Scan for the cell matching the given text and deliver its [X, Y] coordinate at center. 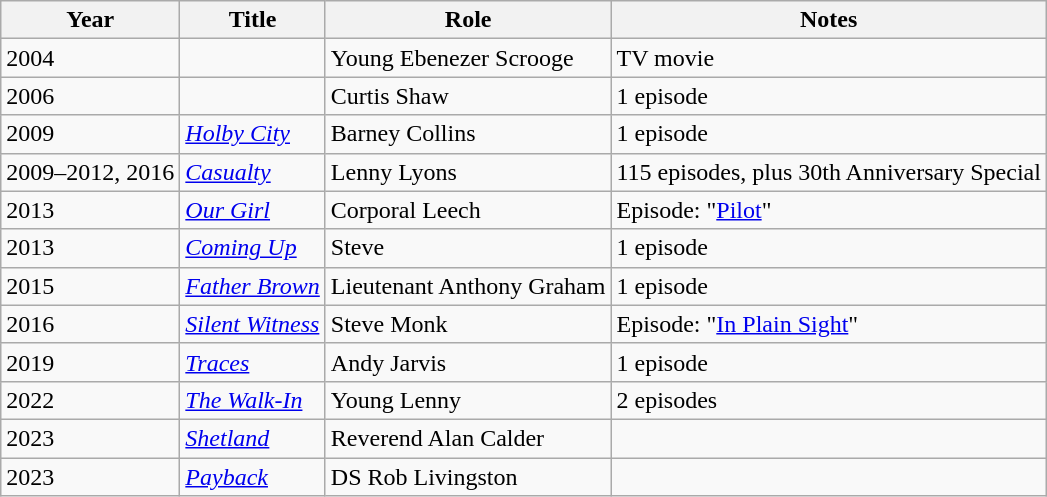
Lenny Lyons [468, 172]
Notes [828, 20]
Casualty [253, 172]
2009–2012, 2016 [90, 172]
Shetland [253, 438]
2004 [90, 58]
Young Lenny [468, 400]
Role [468, 20]
Corporal Leech [468, 210]
2006 [90, 96]
Episode: "Pilot" [828, 210]
Silent Witness [253, 324]
Andy Jarvis [468, 362]
DS Rob Livingston [468, 477]
Steve Monk [468, 324]
2015 [90, 286]
2009 [90, 134]
Reverend Alan Calder [468, 438]
Our Girl [253, 210]
Payback [253, 477]
Episode: "In Plain Sight" [828, 324]
Lieutenant Anthony Graham [468, 286]
Holby City [253, 134]
Steve [468, 248]
Coming Up [253, 248]
The Walk-In [253, 400]
Father Brown [253, 286]
Title [253, 20]
2022 [90, 400]
2 episodes [828, 400]
2019 [90, 362]
TV movie [828, 58]
Young Ebenezer Scrooge [468, 58]
Traces [253, 362]
2016 [90, 324]
Year [90, 20]
115 episodes, plus 30th Anniversary Special [828, 172]
Curtis Shaw [468, 96]
Barney Collins [468, 134]
